Output the (X, Y) coordinate of the center of the cell containing the given text.  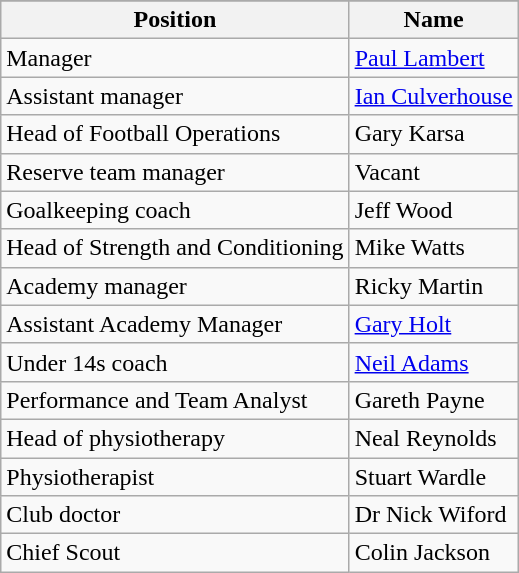
Stuart Wardle (434, 477)
Head of Strength and Conditioning (175, 248)
Physiotherapist (175, 477)
Jeff Wood (434, 210)
Dr Nick Wiford (434, 515)
Vacant (434, 172)
Head of Football Operations (175, 134)
Manager (175, 58)
Goalkeeping coach (175, 210)
Mike Watts (434, 248)
Name (434, 20)
Performance and Team Analyst (175, 400)
Paul Lambert (434, 58)
Gary Holt (434, 324)
Gareth Payne (434, 400)
Under 14s coach (175, 362)
Chief Scout (175, 553)
Ricky Martin (434, 286)
Head of physiotherapy (175, 438)
Club doctor (175, 515)
Gary Karsa (434, 134)
Colin Jackson (434, 553)
Assistant manager (175, 96)
Neil Adams (434, 362)
Assistant Academy Manager (175, 324)
Ian Culverhouse (434, 96)
Academy manager (175, 286)
Position (175, 20)
Neal Reynolds (434, 438)
Reserve team manager (175, 172)
